For the text-containing cell, return its midpoint in [X, Y] coordinate format. 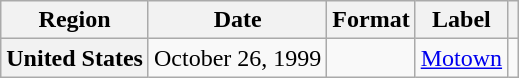
Format [371, 20]
Date [237, 20]
Motown [461, 58]
October 26, 1999 [237, 58]
Region [75, 20]
Label [461, 20]
United States [75, 58]
